Return the [x, y] coordinate for the center point of the cell that contains the specified text.  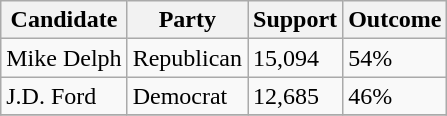
Democrat [187, 96]
12,685 [296, 96]
Candidate [64, 20]
15,094 [296, 58]
46% [395, 96]
Republican [187, 58]
Support [296, 20]
54% [395, 58]
Party [187, 20]
J.D. Ford [64, 96]
Mike Delph [64, 58]
Outcome [395, 20]
